Detect which cell encompasses the target text, then output its [X, Y] center coordinate. 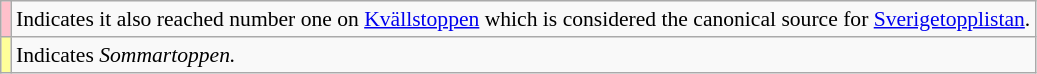
Indicates it also reached number one on Kvällstoppen which is considered the canonical source for Sverigetopplistan. [523, 19]
Indicates Sommartoppen. [523, 55]
